For the text-containing cell, return its midpoint in (x, y) coordinate format. 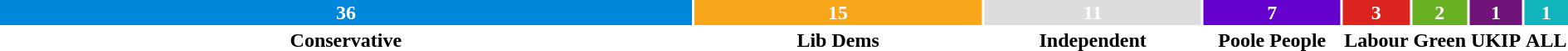
36 (346, 13)
2 (1440, 13)
11 (1092, 13)
15 (838, 13)
3 (1376, 13)
7 (1273, 13)
